Extract the (X, Y) coordinate from the center of the cell holding the provided text.  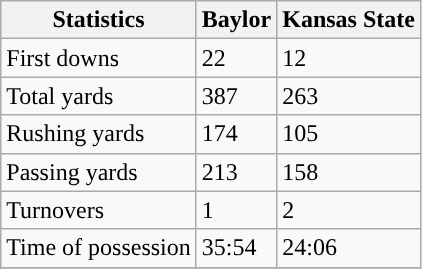
Kansas State (349, 20)
First downs (99, 58)
Baylor (236, 20)
35:54 (236, 248)
1 (236, 210)
Time of possession (99, 248)
387 (236, 96)
Total yards (99, 96)
22 (236, 58)
12 (349, 58)
24:06 (349, 248)
Rushing yards (99, 134)
174 (236, 134)
Passing yards (99, 172)
213 (236, 172)
105 (349, 134)
263 (349, 96)
Turnovers (99, 210)
2 (349, 210)
Statistics (99, 20)
158 (349, 172)
